Locate the cell with the specified text and output its (X, Y) center coordinate. 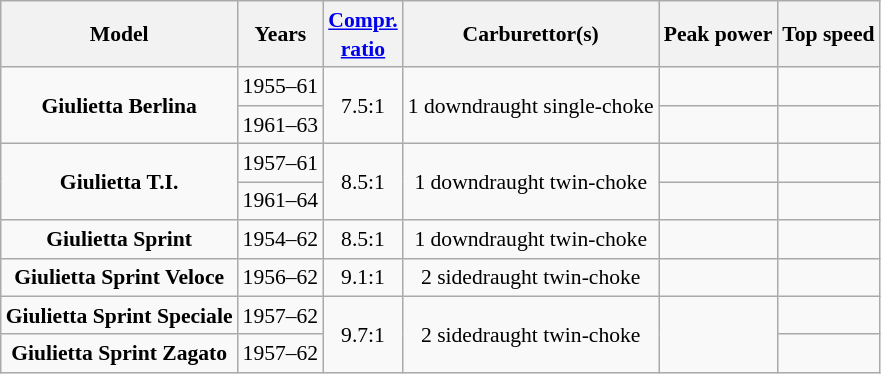
Giulietta Sprint Speciale (120, 316)
Model (120, 34)
1956–62 (281, 277)
1 downdraught single-choke (531, 105)
1961–63 (281, 125)
Peak power (718, 34)
9.1:1 (363, 277)
Giulietta Sprint Zagato (120, 354)
Giulietta T.I. (120, 182)
Giulietta Sprint Veloce (120, 277)
Compr.ratio (363, 34)
Top speed (828, 34)
1954–62 (281, 239)
Carburettor(s) (531, 34)
1955–61 (281, 86)
7.5:1 (363, 105)
1961–64 (281, 201)
1957–61 (281, 163)
Giulietta Berlina (120, 105)
Years (281, 34)
Giulietta Sprint (120, 239)
9.7:1 (363, 335)
